From the cell containing the given text, extract its center point as [x, y] coordinate. 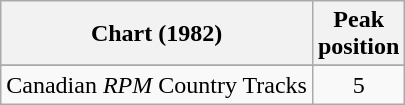
5 [358, 85]
Chart (1982) [157, 34]
Peakposition [358, 34]
Canadian RPM Country Tracks [157, 85]
